Search for the cell housing the specified text and yield its [X, Y] center coordinate. 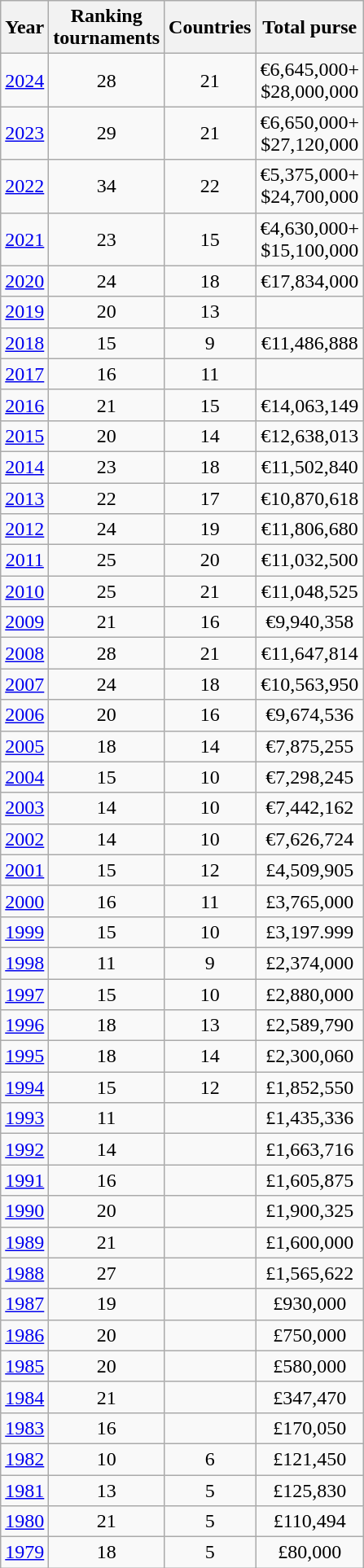
£1,900,325 [309, 1211]
£2,880,000 [309, 995]
1979 [24, 1553]
27 [107, 1273]
2015 [24, 436]
2016 [24, 405]
£3,197.999 [309, 932]
2020 [24, 281]
€6,650,000+$27,120,000 [309, 134]
2004 [24, 777]
€17,834,000 [309, 281]
1996 [24, 1026]
34 [107, 186]
€10,870,618 [309, 498]
6 [210, 1459]
1984 [24, 1397]
€7,626,724 [309, 839]
€7,875,255 [309, 746]
€6,645,000+$28,000,000 [309, 80]
€11,032,500 [309, 560]
2007 [24, 684]
€9,674,536 [309, 715]
1980 [24, 1522]
1986 [24, 1335]
2024 [24, 80]
€5,375,000+$24,700,000 [309, 186]
€11,486,888 [309, 343]
2002 [24, 839]
17 [210, 498]
£121,450 [309, 1459]
2019 [24, 312]
£1,435,336 [309, 1118]
€12,638,013 [309, 436]
€10,563,950 [309, 684]
1981 [24, 1490]
£125,830 [309, 1490]
2003 [24, 808]
1985 [24, 1366]
£1,600,000 [309, 1242]
€9,940,358 [309, 622]
£930,000 [309, 1304]
£750,000 [309, 1335]
1990 [24, 1211]
Year [24, 28]
2000 [24, 901]
€11,647,814 [309, 653]
1987 [24, 1304]
1994 [24, 1087]
€7,298,245 [309, 777]
2023 [24, 134]
1991 [24, 1180]
2010 [24, 591]
1982 [24, 1459]
£2,589,790 [309, 1026]
€7,442,162 [309, 808]
2008 [24, 653]
2021 [24, 239]
€11,502,840 [309, 467]
1989 [24, 1242]
£2,300,060 [309, 1056]
€4,630,000+$15,100,000 [309, 239]
2012 [24, 529]
2009 [24, 622]
2005 [24, 746]
£580,000 [309, 1366]
2017 [24, 374]
2011 [24, 560]
2006 [24, 715]
£1,605,875 [309, 1180]
£3,765,000 [309, 901]
2022 [24, 186]
1995 [24, 1056]
£170,050 [309, 1428]
2013 [24, 498]
£4,509,905 [309, 870]
1998 [24, 963]
£1,663,716 [309, 1149]
Total purse [309, 28]
2018 [24, 343]
£110,494 [309, 1522]
£347,470 [309, 1397]
1993 [24, 1118]
Countries [210, 28]
2014 [24, 467]
£1,565,622 [309, 1273]
2001 [24, 870]
1983 [24, 1428]
£80,000 [309, 1553]
29 [107, 134]
1992 [24, 1149]
1988 [24, 1273]
1999 [24, 932]
£1,852,550 [309, 1087]
€11,806,680 [309, 529]
Rankingtournaments [107, 28]
€14,063,149 [309, 405]
€11,048,525 [309, 591]
£2,374,000 [309, 963]
1997 [24, 995]
